Return [X, Y] of the center of cell containing provided text 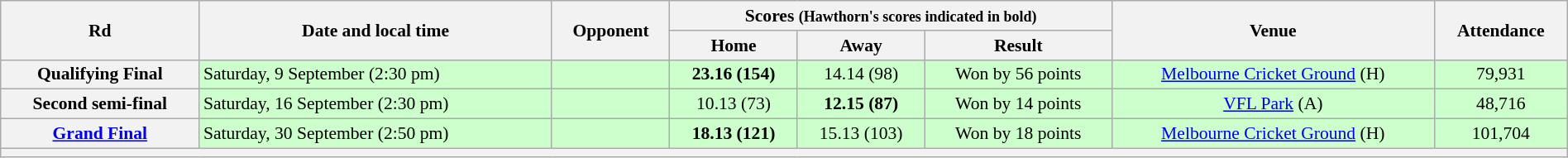
Saturday, 9 September (2:30 pm) [375, 74]
Saturday, 30 September (2:50 pm) [375, 134]
Saturday, 16 September (2:30 pm) [375, 104]
Away [861, 45]
Grand Final [100, 134]
Rd [100, 30]
Won by 56 points [1018, 74]
23.16 (154) [734, 74]
Scores (Hawthorn's scores indicated in bold) [891, 16]
Second semi-final [100, 104]
101,704 [1500, 134]
Opponent [610, 30]
10.13 (73) [734, 104]
Won by 18 points [1018, 134]
Date and local time [375, 30]
14.14 (98) [861, 74]
18.13 (121) [734, 134]
Qualifying Final [100, 74]
Won by 14 points [1018, 104]
Venue [1273, 30]
48,716 [1500, 104]
VFL Park (A) [1273, 104]
15.13 (103) [861, 134]
Result [1018, 45]
Attendance [1500, 30]
12.15 (87) [861, 104]
Home [734, 45]
79,931 [1500, 74]
